Find where the given text appears and provide that cell's center as (X, Y) coordinate. 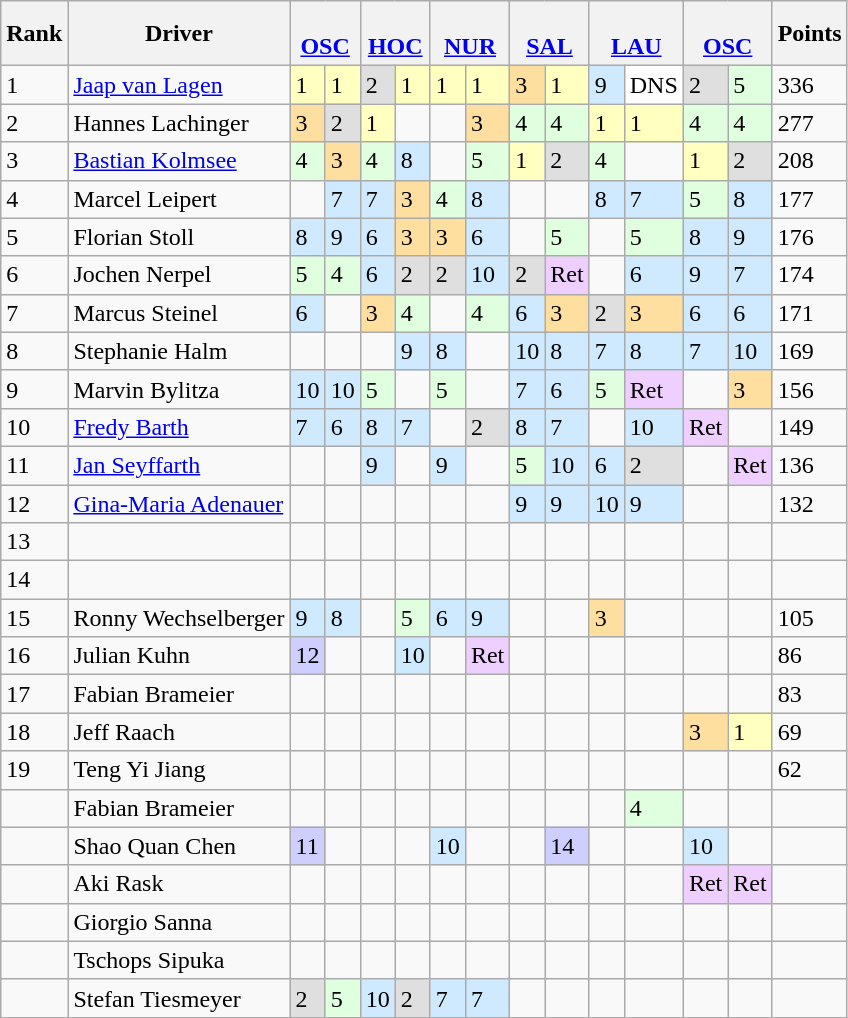
Teng Yi Jiang (179, 770)
Points (810, 34)
Driver (179, 34)
Aki Rask (179, 884)
Julian Kuhn (179, 656)
149 (810, 427)
19 (34, 770)
156 (810, 389)
Hannes Lachinger (179, 123)
Stefan Tiesmeyer (179, 998)
176 (810, 237)
Giorgio Sanna (179, 922)
Bastian Kolmsee (179, 161)
Gina-Maria Adenauer (179, 503)
136 (810, 465)
177 (810, 199)
Florian Stoll (179, 237)
62 (810, 770)
336 (810, 85)
Marcel Leipert (179, 199)
Jaap van Lagen (179, 85)
Marcus Steinel (179, 313)
Tschops Sipuka (179, 960)
SAL (550, 34)
Ronny Wechselberger (179, 618)
Rank (34, 34)
NUR (470, 34)
13 (34, 542)
DNS (654, 85)
HOC (395, 34)
Shao Quan Chen (179, 846)
Jan Seyffarth (179, 465)
Jochen Nerpel (179, 275)
86 (810, 656)
208 (810, 161)
174 (810, 275)
171 (810, 313)
Fredy Barth (179, 427)
277 (810, 123)
LAU (636, 34)
18 (34, 732)
Jeff Raach (179, 732)
17 (34, 694)
Marvin Bylitza (179, 389)
132 (810, 503)
105 (810, 618)
Stephanie Halm (179, 351)
69 (810, 732)
169 (810, 351)
15 (34, 618)
16 (34, 656)
83 (810, 694)
